Return the (X, Y) coordinate for the center point of the cell that contains the specified text.  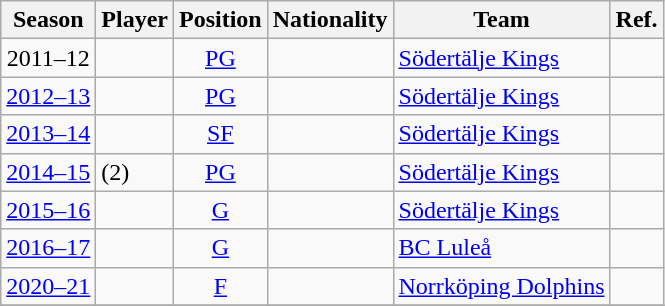
Player (135, 20)
Norrköping Dolphins (502, 286)
F (221, 286)
2015–16 (48, 210)
2012–13 (48, 96)
2014–15 (48, 172)
2016–17 (48, 248)
Team (502, 20)
Ref. (636, 20)
2013–14 (48, 134)
Season (48, 20)
2011–12 (48, 58)
Nationality (330, 20)
Position (221, 20)
SF (221, 134)
(2) (135, 172)
BC Luleå (502, 248)
2020–21 (48, 286)
